Locate the cell with the specified text and output its [X, Y] center coordinate. 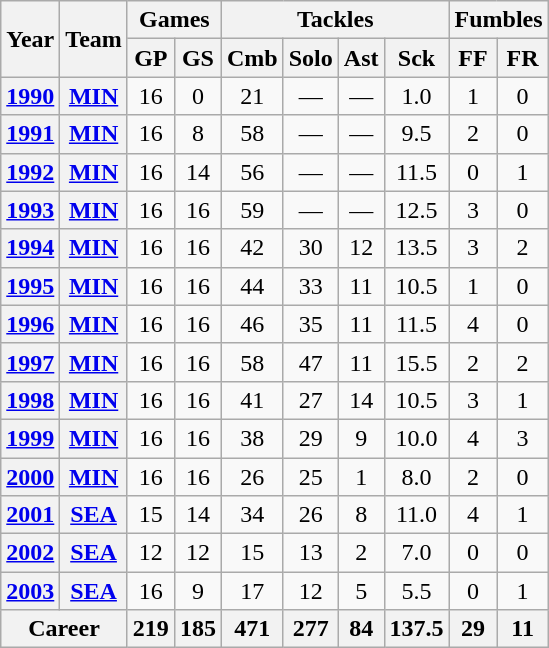
56 [252, 172]
2001 [30, 515]
1993 [30, 210]
1998 [30, 400]
2000 [30, 477]
Team [94, 39]
5 [361, 591]
27 [310, 400]
15.5 [416, 362]
9.5 [416, 134]
42 [252, 248]
FF [473, 58]
1.0 [416, 96]
1992 [30, 172]
Sck [416, 58]
2003 [30, 591]
5.5 [416, 591]
47 [310, 362]
219 [150, 629]
Career [64, 629]
44 [252, 286]
59 [252, 210]
277 [310, 629]
1991 [30, 134]
Tackles [335, 20]
13 [310, 553]
1994 [30, 248]
471 [252, 629]
Cmb [252, 58]
46 [252, 324]
FR [522, 58]
33 [310, 286]
1995 [30, 286]
1996 [30, 324]
30 [310, 248]
38 [252, 438]
185 [198, 629]
Year [30, 39]
21 [252, 96]
137.5 [416, 629]
Fumbles [498, 20]
7.0 [416, 553]
2002 [30, 553]
10.0 [416, 438]
1999 [30, 438]
17 [252, 591]
8.0 [416, 477]
Solo [310, 58]
1990 [30, 96]
GS [198, 58]
12.5 [416, 210]
Games [174, 20]
34 [252, 515]
41 [252, 400]
11.0 [416, 515]
35 [310, 324]
1997 [30, 362]
13.5 [416, 248]
84 [361, 629]
GP [150, 58]
25 [310, 477]
Ast [361, 58]
